From the cell containing the given text, extract its center point as [X, Y] coordinate. 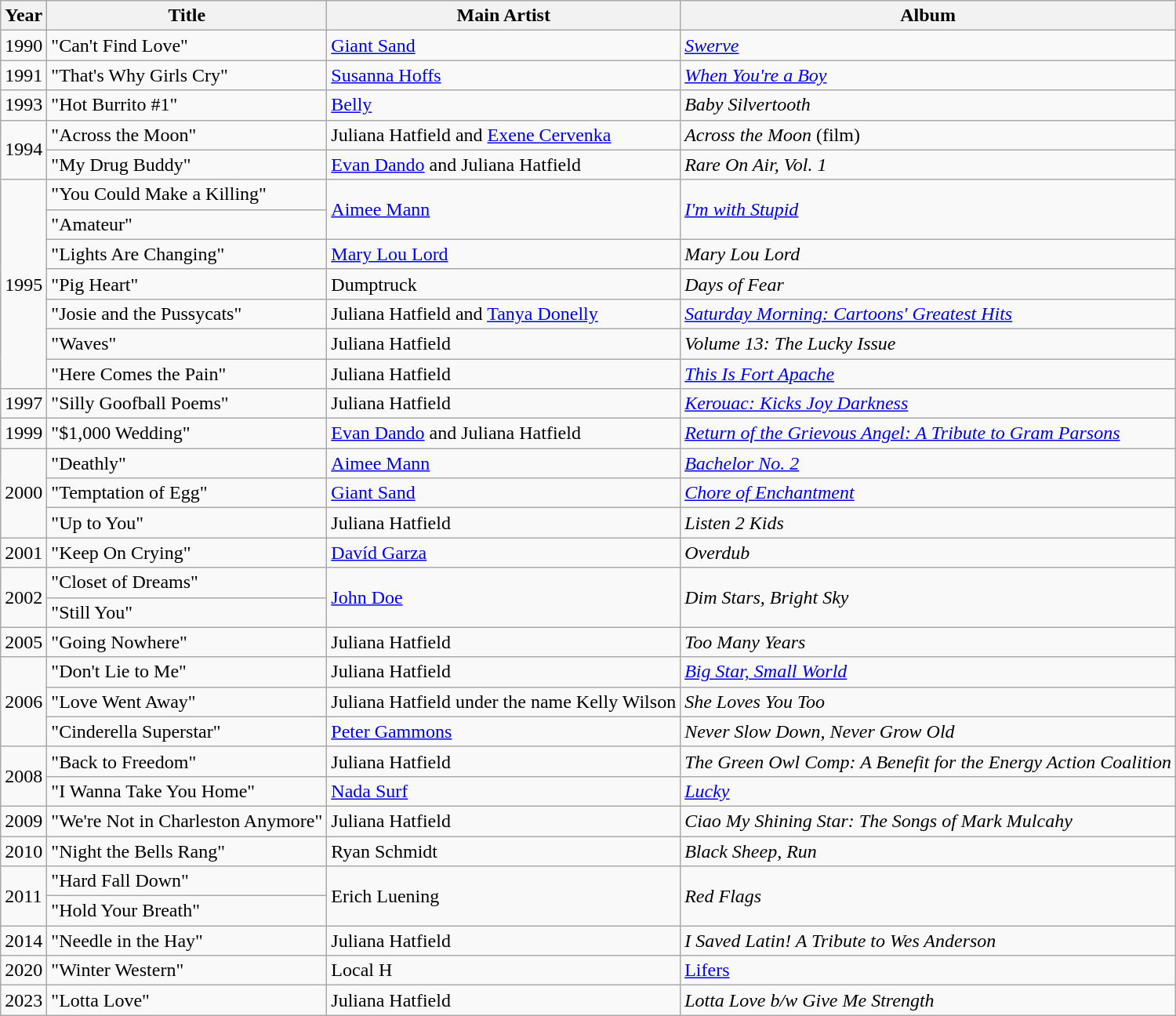
"You Could Make a Killing" [187, 194]
1991 [24, 75]
Album [928, 16]
Dim Stars, Bright Sky [928, 597]
2020 [24, 971]
Too Many Years [928, 642]
Erich Luening [503, 896]
Belly [503, 105]
1995 [24, 284]
Listen 2 Kids [928, 523]
2014 [24, 941]
This Is Fort Apache [928, 374]
Chore of Enchantment [928, 493]
"I Wanna Take You Home" [187, 791]
"Waves" [187, 343]
"Night the Bells Rang" [187, 851]
Year [24, 16]
Overdub [928, 553]
"Hot Burrito #1" [187, 105]
2023 [24, 1000]
"Going Nowhere" [187, 642]
Title [187, 16]
"Back to Freedom" [187, 761]
Red Flags [928, 896]
"Don't Lie to Me" [187, 672]
2008 [24, 776]
"We're Not in Charleston Anymore" [187, 821]
Never Slow Down, Never Grow Old [928, 731]
Lifers [928, 971]
When You're a Boy [928, 75]
1999 [24, 434]
"Cinderella Superstar" [187, 731]
Saturday Morning: Cartoons' Greatest Hits [928, 314]
"Across the Moon" [187, 135]
2001 [24, 553]
Big Star, Small World [928, 672]
Davíd Garza [503, 553]
2005 [24, 642]
Baby Silvertooth [928, 105]
"Silly Goofball Poems" [187, 404]
"Needle in the Hay" [187, 941]
"Deathly" [187, 463]
Ryan Schmidt [503, 851]
Return of the Grievous Angel: A Tribute to Gram Parsons [928, 434]
Across the Moon (film) [928, 135]
2002 [24, 597]
"Hold Your Breath" [187, 911]
Juliana Hatfield under the name Kelly Wilson [503, 702]
Main Artist [503, 16]
2006 [24, 702]
Nada Surf [503, 791]
Days of Fear [928, 284]
"Hard Fall Down" [187, 881]
1994 [24, 150]
Black Sheep, Run [928, 851]
John Doe [503, 597]
"Here Comes the Pain" [187, 374]
2010 [24, 851]
Lotta Love b/w Give Me Strength [928, 1000]
"My Drug Buddy" [187, 165]
"Closet of Dreams" [187, 582]
2009 [24, 821]
Susanna Hoffs [503, 75]
Bachelor No. 2 [928, 463]
"Can't Find Love" [187, 45]
"Pig Heart" [187, 284]
"Temptation of Egg" [187, 493]
Ciao My Shining Star: The Songs of Mark Mulcahy [928, 821]
2000 [24, 493]
Peter Gammons [503, 731]
"Amateur" [187, 224]
Local H [503, 971]
Dumptruck [503, 284]
"Winter Western" [187, 971]
Lucky [928, 791]
Rare On Air, Vol. 1 [928, 165]
1997 [24, 404]
Juliana Hatfield and Exene Cervenka [503, 135]
"$1,000 Wedding" [187, 434]
"Josie and the Pussycats" [187, 314]
Kerouac: Kicks Joy Darkness [928, 404]
"Still You" [187, 612]
"Lotta Love" [187, 1000]
"Keep On Crying" [187, 553]
"Lights Are Changing" [187, 254]
"Love Went Away" [187, 702]
I'm with Stupid [928, 209]
1990 [24, 45]
Swerve [928, 45]
"That's Why Girls Cry" [187, 75]
"Up to You" [187, 523]
2011 [24, 896]
I Saved Latin! A Tribute to Wes Anderson [928, 941]
Volume 13: The Lucky Issue [928, 343]
She Loves You Too [928, 702]
Juliana Hatfield and Tanya Donelly [503, 314]
The Green Owl Comp: A Benefit for the Energy Action Coalition [928, 761]
1993 [24, 105]
